Pinpoint the cell where the given text exists, returning its (x, y) midpoint coordinate. 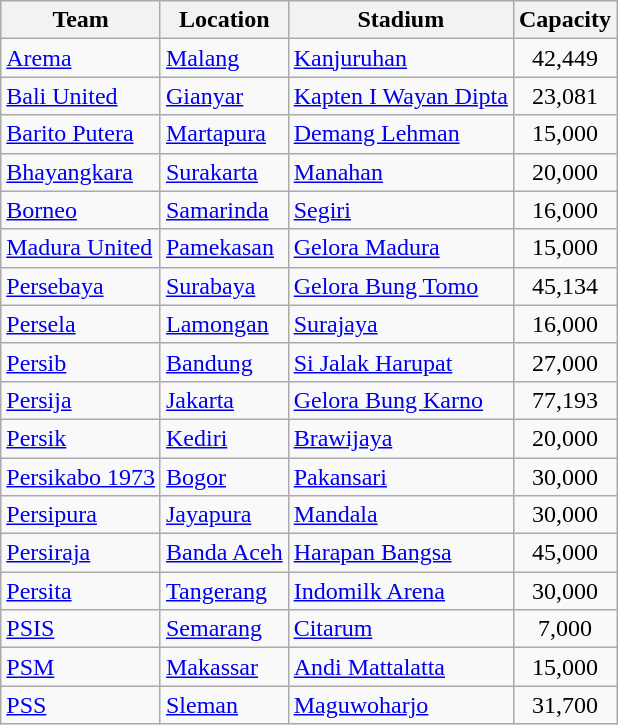
Brawijaya (400, 438)
Persebaya (81, 286)
Kapten I Wayan Dipta (400, 96)
PSM (81, 667)
Segiri (400, 210)
Harapan Bangsa (400, 553)
Demang Lehman (400, 134)
Persipura (81, 515)
Gianyar (224, 96)
Samarinda (224, 210)
Persib (81, 362)
45,134 (564, 286)
Surajaya (400, 324)
23,081 (564, 96)
Andi Mattalatta (400, 667)
Jakarta (224, 400)
Location (224, 20)
Manahan (400, 172)
7,000 (564, 629)
Persiraja (81, 553)
Stadium (400, 20)
77,193 (564, 400)
45,000 (564, 553)
Bogor (224, 477)
Maguwoharjo (400, 705)
Tangerang (224, 591)
Persikabo 1973 (81, 477)
Barito Putera (81, 134)
Persik (81, 438)
Martapura (224, 134)
Banda Aceh (224, 553)
Gelora Bung Karno (400, 400)
Capacity (564, 20)
31,700 (564, 705)
Citarum (400, 629)
Pakansari (400, 477)
Bhayangkara (81, 172)
Borneo (81, 210)
Kediri (224, 438)
Pamekasan (224, 248)
Persela (81, 324)
Madura United (81, 248)
42,449 (564, 58)
Si Jalak Harupat (400, 362)
Surakarta (224, 172)
Arema (81, 58)
Gelora Bung Tomo (400, 286)
Kanjuruhan (400, 58)
Mandala (400, 515)
Jayapura (224, 515)
27,000 (564, 362)
Makassar (224, 667)
Malang (224, 58)
PSS (81, 705)
Persija (81, 400)
Lamongan (224, 324)
Bandung (224, 362)
Indomilk Arena (400, 591)
Team (81, 20)
Sleman (224, 705)
PSIS (81, 629)
Bali United (81, 96)
Persita (81, 591)
Surabaya (224, 286)
Semarang (224, 629)
Gelora Madura (400, 248)
